Pinpoint the cell where the given text exists, returning its [X, Y] midpoint coordinate. 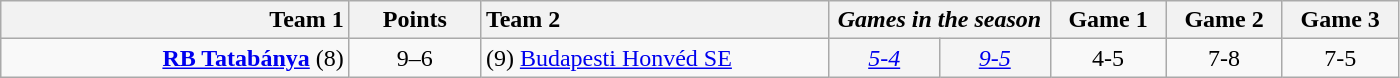
(9) Budapesti Honvéd SE [654, 58]
7-5 [1340, 58]
9-5 [994, 58]
Game 1 [1108, 20]
7-8 [1224, 58]
Game 2 [1224, 20]
9–6 [414, 58]
Team 1 [176, 20]
4-5 [1108, 58]
Game 3 [1340, 20]
Team 2 [654, 20]
RB Tatabánya (8) [176, 58]
Points [414, 20]
Games in the season [940, 20]
5-4 [884, 58]
